Pinpoint the cell where the given text exists, returning its (x, y) midpoint coordinate. 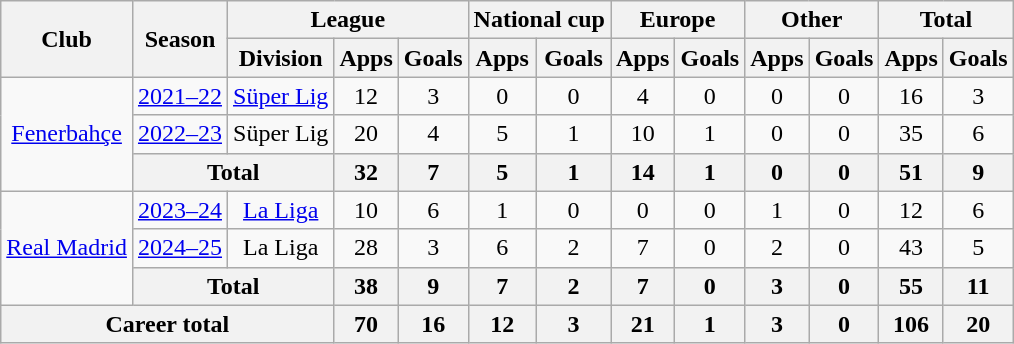
Club (67, 39)
2023–24 (180, 210)
2021–22 (180, 96)
38 (366, 286)
Division (281, 58)
National cup (539, 20)
Career total (168, 324)
28 (366, 248)
70 (366, 324)
Real Madrid (67, 248)
43 (911, 248)
32 (366, 172)
2022–23 (180, 134)
106 (911, 324)
Other (812, 20)
League (348, 20)
21 (642, 324)
11 (978, 286)
55 (911, 286)
Europe (677, 20)
51 (911, 172)
2024–25 (180, 248)
14 (642, 172)
35 (911, 134)
Fenerbahçe (67, 134)
Season (180, 39)
